Output the [X, Y] coordinate of the center of the cell containing the given text.  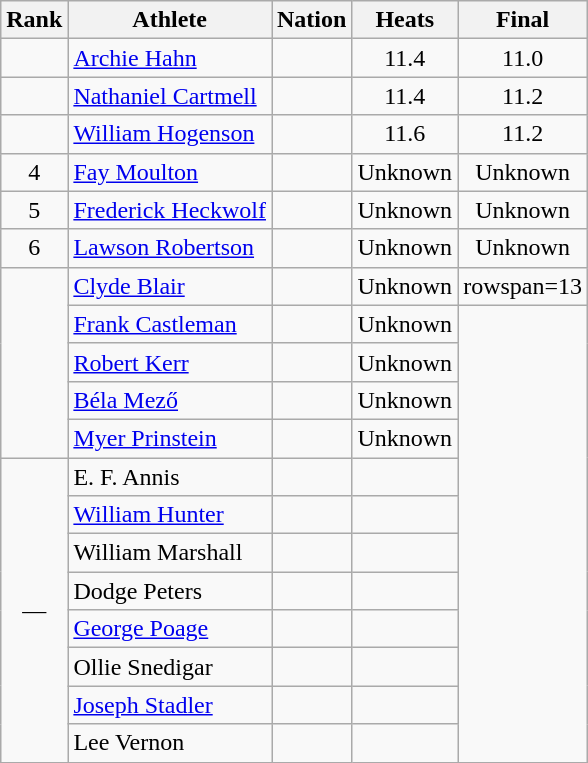
Ollie Snedigar [170, 667]
Béla Mező [170, 400]
Heats [405, 20]
Myer Prinstein [170, 438]
William Hogenson [170, 134]
Archie Hahn [170, 58]
Clyde Blair [170, 286]
Frank Castleman [170, 324]
11.0 [523, 58]
Nathaniel Cartmell [170, 96]
Final [523, 20]
William Hunter [170, 515]
Joseph Stadler [170, 705]
— [34, 610]
Robert Kerr [170, 362]
rowspan=13 [523, 286]
George Poage [170, 629]
Rank [34, 20]
Athlete [170, 20]
6 [34, 248]
5 [34, 210]
William Marshall [170, 553]
Lawson Robertson [170, 248]
Nation [312, 20]
Fay Moulton [170, 172]
11.6 [405, 134]
4 [34, 172]
Dodge Peters [170, 591]
Frederick Heckwolf [170, 210]
Lee Vernon [170, 743]
E. F. Annis [170, 477]
